Capture the cell that displays the provided text and extract its [x, y] central coordinate. 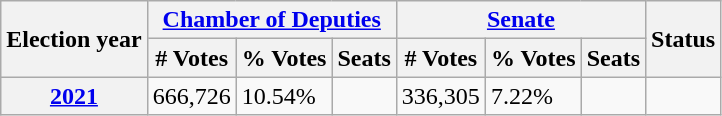
7.22% [533, 96]
2021 [74, 96]
666,726 [192, 96]
336,305 [440, 96]
Status [684, 39]
10.54% [284, 96]
Senate [520, 20]
Chamber of Deputies [272, 20]
Election year [74, 39]
